Determine the (X, Y) coordinate at the center of the cell enclosing the given text.  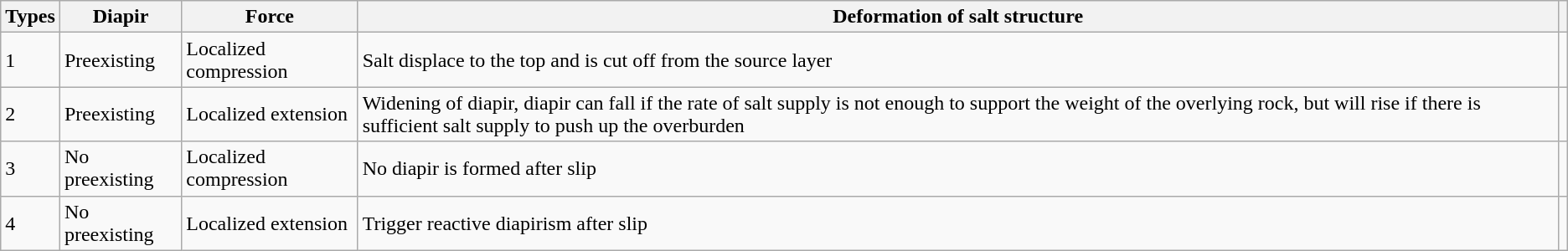
4 (30, 223)
2 (30, 114)
3 (30, 169)
Trigger reactive diapirism after slip (958, 223)
Force (270, 17)
Salt displace to the top and is cut off from the source layer (958, 60)
Types (30, 17)
Diapir (121, 17)
No diapir is formed after slip (958, 169)
1 (30, 60)
Deformation of salt structure (958, 17)
